Return (x, y) of the center of cell containing provided text 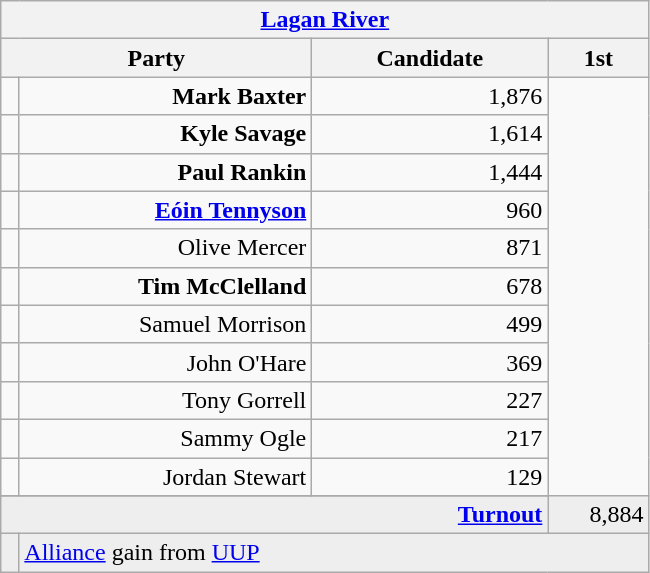
Paul Rankin (166, 172)
960 (430, 210)
871 (430, 248)
Turnout (274, 515)
Tony Gorrell (166, 400)
Tim McClelland (166, 286)
1,614 (430, 134)
1,444 (430, 172)
Party (156, 58)
217 (430, 438)
Jordan Stewart (166, 477)
227 (430, 400)
369 (430, 362)
1st (598, 58)
Sammy Ogle (166, 438)
Eóin Tennyson (166, 210)
Mark Baxter (166, 96)
499 (430, 324)
Alliance gain from UUP (334, 553)
Candidate (430, 58)
John O'Hare (166, 362)
1,876 (430, 96)
129 (430, 477)
Kyle Savage (166, 134)
678 (430, 286)
Samuel Morrison (166, 324)
Olive Mercer (166, 248)
Lagan River (325, 20)
8,884 (598, 515)
